Find where the given text appears and provide that cell's center as [x, y] coordinate. 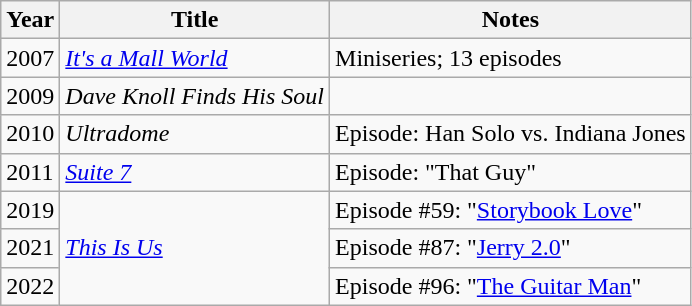
Episode #96: "The Guitar Man" [511, 286]
This Is Us [195, 248]
2019 [30, 210]
Episode: "That Guy" [511, 172]
Episode #87: "Jerry 2.0" [511, 248]
Suite 7 [195, 172]
Dave Knoll Finds His Soul [195, 96]
Episode #59: "Storybook Love" [511, 210]
Year [30, 20]
2009 [30, 96]
Episode: Han Solo vs. Indiana Jones [511, 134]
2021 [30, 248]
Notes [511, 20]
2011 [30, 172]
2022 [30, 286]
2010 [30, 134]
2007 [30, 58]
It's a Mall World [195, 58]
Miniseries; 13 episodes [511, 58]
Ultradome [195, 134]
Title [195, 20]
